Pinpoint the cell where the given text exists, returning its (x, y) midpoint coordinate. 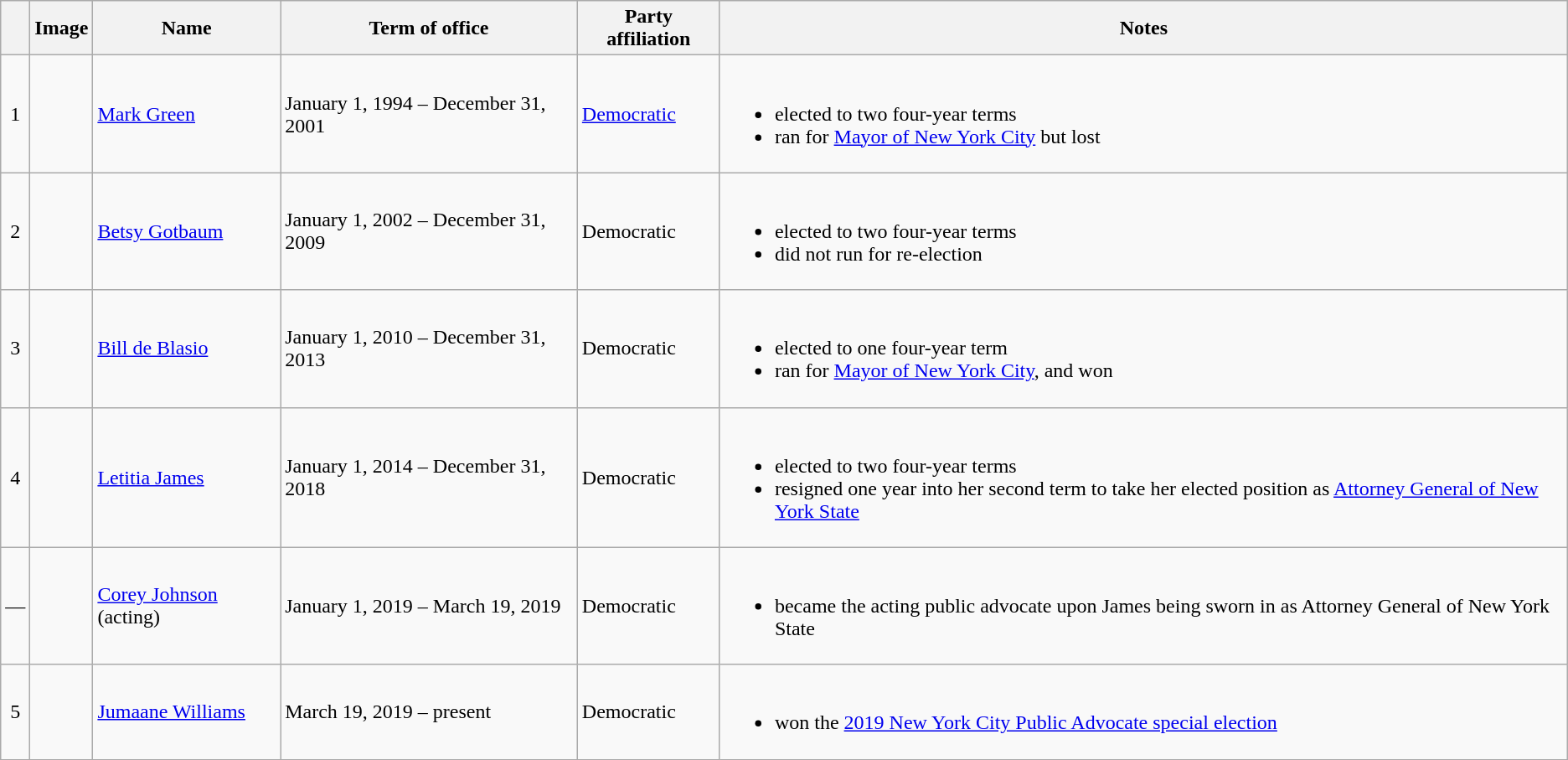
2 (15, 231)
Mark Green (187, 114)
— (15, 606)
5 (15, 712)
January 1, 2019 – March 19, 2019 (429, 606)
January 1, 2014 – December 31, 2018 (429, 478)
Corey Johnson (acting) (187, 606)
Letitia James (187, 478)
Bill de Blasio (187, 349)
March 19, 2019 – present (429, 712)
Image (62, 28)
January 1, 2002 – December 31, 2009 (429, 231)
Party affiliation (648, 28)
won the 2019 New York City Public Advocate special election (1143, 712)
elected to one four-year termran for Mayor of New York City, and won (1143, 349)
Name (187, 28)
Term of office (429, 28)
Betsy Gotbaum (187, 231)
Notes (1143, 28)
4 (15, 478)
Jumaane Williams (187, 712)
elected to two four-year termsresigned one year into her second term to take her elected position as Attorney General of New York State (1143, 478)
became the acting public advocate upon James being sworn in as Attorney General of New York State (1143, 606)
3 (15, 349)
1 (15, 114)
elected to two four-year termsdid not run for re-election (1143, 231)
January 1, 1994 – December 31, 2001 (429, 114)
January 1, 2010 – December 31, 2013 (429, 349)
elected to two four-year termsran for Mayor of New York City but lost (1143, 114)
